Scan for the cell matching the given text and deliver its (X, Y) coordinate at center. 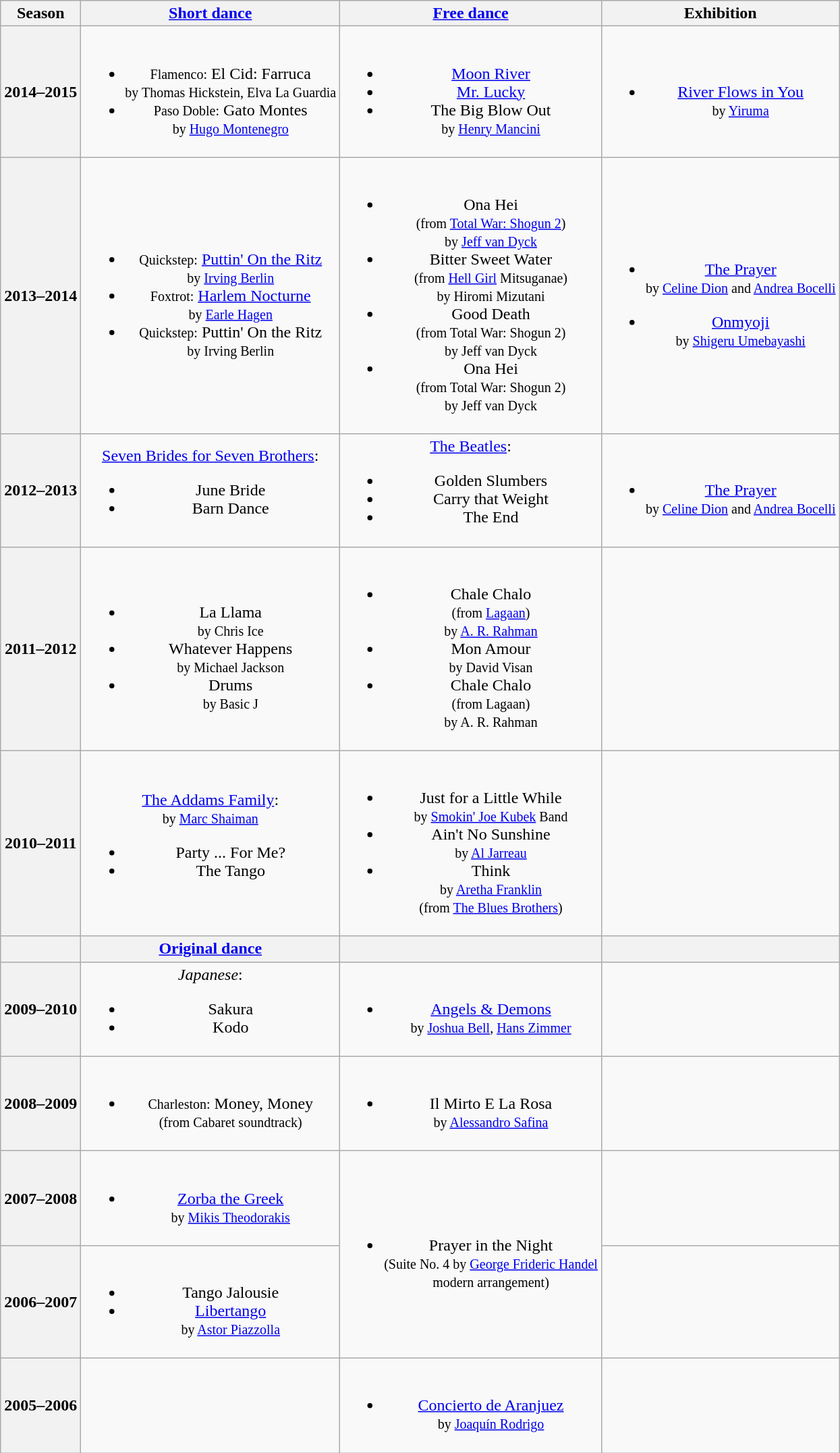
The Prayer by Celine Dion and Andrea Bocelli (721, 490)
Moon RiverMr. LuckyThe Big Blow Out by Henry Mancini (471, 92)
Concierto de Aranjuez by Joaquín Rodrigo (471, 1405)
2011–2012 (40, 649)
The Beatles:Golden SlumbersCarry that WeightThe End (471, 490)
Short dance (211, 13)
Zorba the Greek by Mikis Theodorakis (211, 1198)
2007–2008 (40, 1198)
2010–2011 (40, 844)
2013–2014 (40, 296)
Season (40, 13)
2009–2010 (40, 1009)
2008–2009 (40, 1103)
Free dance (471, 13)
The Addams Family: by Marc Shaiman Party ... For Me?The Tango (211, 844)
Flamenco: El Cid: Farruca by Thomas Hickstein, Elva La Guardia Paso Doble: Gato Montes by Hugo Montenegro (211, 92)
2014–2015 (40, 92)
Chale Chalo (from Lagaan) by A. R. Rahman Mon Amour by David Visan Chale Chalo (from Lagaan) by A. R. Rahman (471, 649)
La Llama by Chris Ice Whatever Happens by Michael Jackson Drums by Basic J (211, 649)
Angels & Demons by Joshua Bell, Hans Zimmer (471, 1009)
2012–2013 (40, 490)
Prayer in the Night (Suite No. 4 by George Frideric Handel modern arrangement) (471, 1254)
River Flows in You by Yiruma (721, 92)
Original dance (211, 949)
2005–2006 (40, 1405)
Il Mirto E La Rosa by Alessandro Safina (471, 1103)
Exhibition (721, 13)
Seven Brides for Seven Brothers:June BrideBarn Dance (211, 490)
Charleston: Money, Money (from Cabaret soundtrack) (211, 1103)
Tango JalousieLibertango by Astor Piazzolla (211, 1301)
Japanese:SakuraKodo (211, 1009)
Just for a Little While by Smokin' Joe Kubek Band Ain't No Sunshine by Al Jarreau Think by Aretha Franklin (from The Blues Brothers) (471, 844)
The Prayer by Celine Dion and Andrea Bocelli Onmyoji by Shigeru Umebayashi (721, 296)
Quickstep: Puttin' On the Ritz by Irving Berlin Foxtrot: Harlem Nocturne by Earle Hagen Quickstep: Puttin' On the Ritz by Irving Berlin (211, 296)
2006–2007 (40, 1301)
